Locate the cell with the specified text and output its (X, Y) center coordinate. 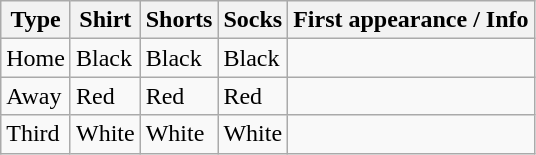
First appearance / Info (411, 20)
Third (36, 134)
Away (36, 96)
Type (36, 20)
Shirt (105, 20)
Home (36, 58)
Socks (253, 20)
Shorts (179, 20)
